Return the (X, Y) coordinate for the center point of the cell that contains the specified text.  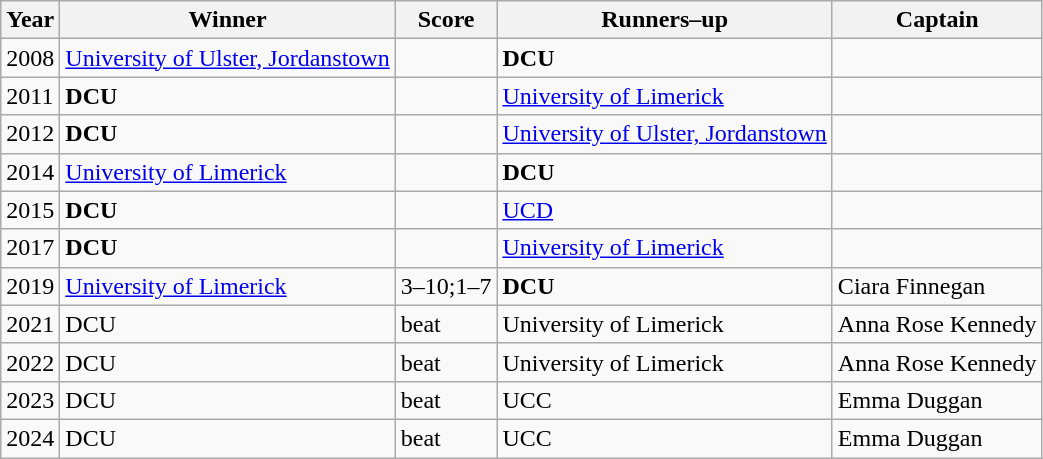
Ciara Finnegan (937, 286)
3–10;1–7 (446, 286)
Captain (937, 20)
2015 (30, 210)
2019 (30, 286)
Runners–up (664, 20)
2022 (30, 362)
2024 (30, 438)
2008 (30, 58)
2017 (30, 248)
Year (30, 20)
2014 (30, 172)
2021 (30, 324)
Score (446, 20)
UCD (664, 210)
2011 (30, 96)
Winner (228, 20)
2012 (30, 134)
2023 (30, 400)
